For the text-containing cell, return its midpoint in (X, Y) coordinate format. 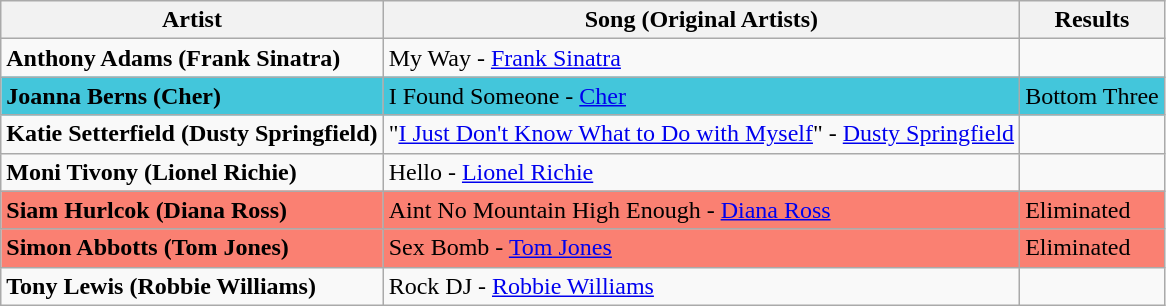
Bottom Three (1092, 96)
Results (1092, 20)
My Way - Frank Sinatra (702, 58)
"I Just Don't Know What to Do with Myself" - Dusty Springfield (702, 134)
Tony Lewis (Robbie Williams) (192, 286)
I Found Someone - Cher (702, 96)
Siam Hurlcok (Diana Ross) (192, 210)
Song (Original Artists) (702, 20)
Rock DJ - Robbie Williams (702, 286)
Hello - Lionel Richie (702, 172)
Aint No Mountain High Enough - Diana Ross (702, 210)
Moni Tivony (Lionel Richie) (192, 172)
Anthony Adams (Frank Sinatra) (192, 58)
Simon Abbotts (Tom Jones) (192, 248)
Joanna Berns (Cher) (192, 96)
Katie Setterfield (Dusty Springfield) (192, 134)
Sex Bomb - Tom Jones (702, 248)
Artist (192, 20)
